Capture the cell that displays the provided text and extract its (x, y) central coordinate. 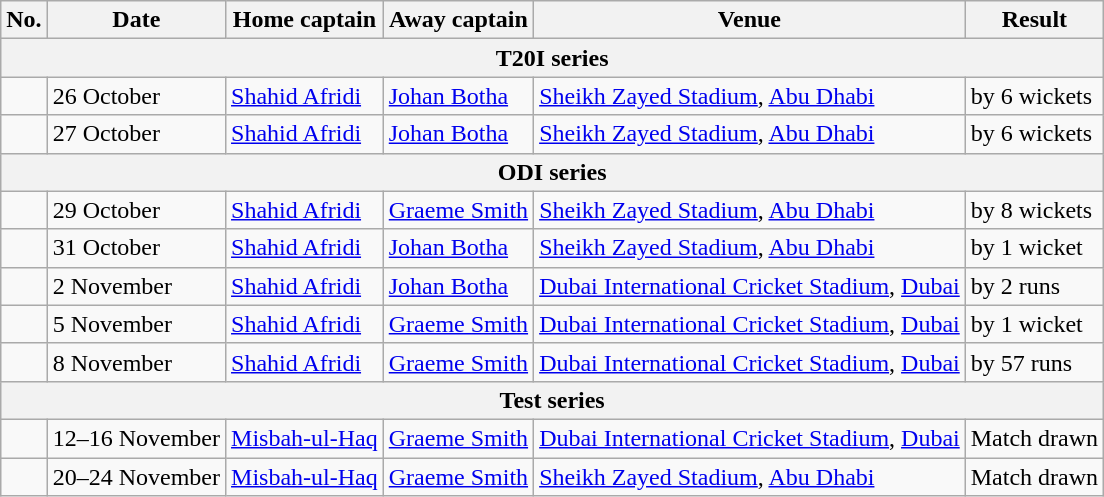
Home captain (305, 20)
Test series (552, 400)
by 8 wickets (1034, 210)
12–16 November (136, 438)
27 October (136, 134)
26 October (136, 96)
by 2 runs (1034, 286)
T20I series (552, 58)
29 October (136, 210)
31 October (136, 248)
Result (1034, 20)
Away captain (458, 20)
No. (24, 20)
20–24 November (136, 477)
5 November (136, 324)
2 November (136, 286)
Date (136, 20)
ODI series (552, 172)
8 November (136, 362)
Venue (750, 20)
by 57 runs (1034, 362)
